Return the [X, Y] coordinate for the center point of the cell that contains the specified text.  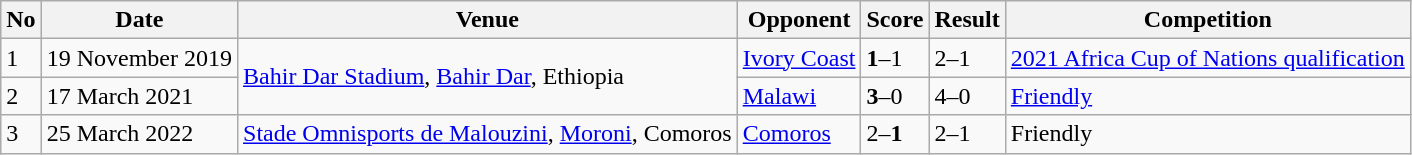
1–1 [895, 58]
Stade Omnisports de Malouzini, Moroni, Comoros [488, 134]
Opponent [799, 20]
Date [139, 20]
Comoros [799, 134]
Result [967, 20]
25 March 2022 [139, 134]
Score [895, 20]
No [21, 20]
19 November 2019 [139, 58]
Venue [488, 20]
3 [21, 134]
17 March 2021 [139, 96]
3–0 [895, 96]
2 [21, 96]
4–0 [967, 96]
Malawi [799, 96]
Ivory Coast [799, 58]
Competition [1208, 20]
2021 Africa Cup of Nations qualification [1208, 58]
1 [21, 58]
Bahir Dar Stadium, Bahir Dar, Ethiopia [488, 77]
